For the text-containing cell, return its midpoint in [x, y] coordinate format. 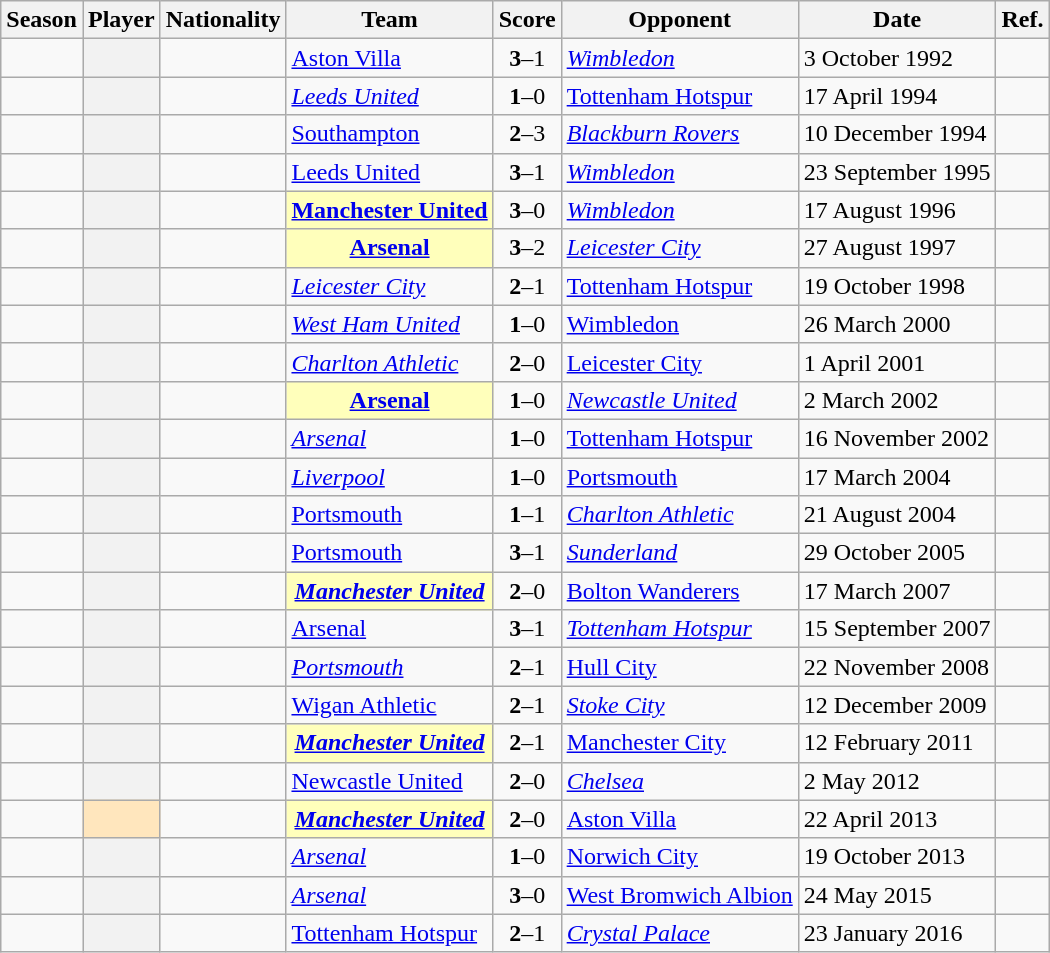
Season [42, 20]
Hull City [680, 667]
15 September 2007 [897, 629]
17 March 2004 [897, 477]
Score [527, 20]
17 August 1996 [897, 210]
Crystal Palace [680, 933]
Sunderland [680, 553]
2 March 2002 [897, 400]
Southampton [390, 134]
Liverpool [390, 477]
Wigan Athletic [390, 705]
22 November 2008 [897, 667]
Blackburn Rovers [680, 134]
12 December 2009 [897, 705]
26 March 2000 [897, 324]
3 October 1992 [897, 58]
19 October 1998 [897, 286]
17 March 2007 [897, 591]
3–2 [527, 248]
1 April 2001 [897, 362]
Norwich City [680, 857]
Opponent [680, 20]
21 August 2004 [897, 515]
10 December 1994 [897, 134]
2–3 [527, 134]
Player [121, 20]
Team [390, 20]
Nationality [223, 20]
Bolton Wanderers [680, 591]
19 October 2013 [897, 857]
12 February 2011 [897, 743]
West Bromwich Albion [680, 895]
27 August 1997 [897, 248]
24 May 2015 [897, 895]
Chelsea [680, 781]
1–1 [527, 515]
23 January 2016 [897, 933]
23 September 1995 [897, 172]
Ref. [1022, 20]
16 November 2002 [897, 438]
Date [897, 20]
Stoke City [680, 705]
22 April 2013 [897, 819]
Manchester City [680, 743]
West Ham United [390, 324]
17 April 1994 [897, 96]
2 May 2012 [897, 781]
29 October 2005 [897, 553]
